Return [X, Y] of the center of cell containing provided text 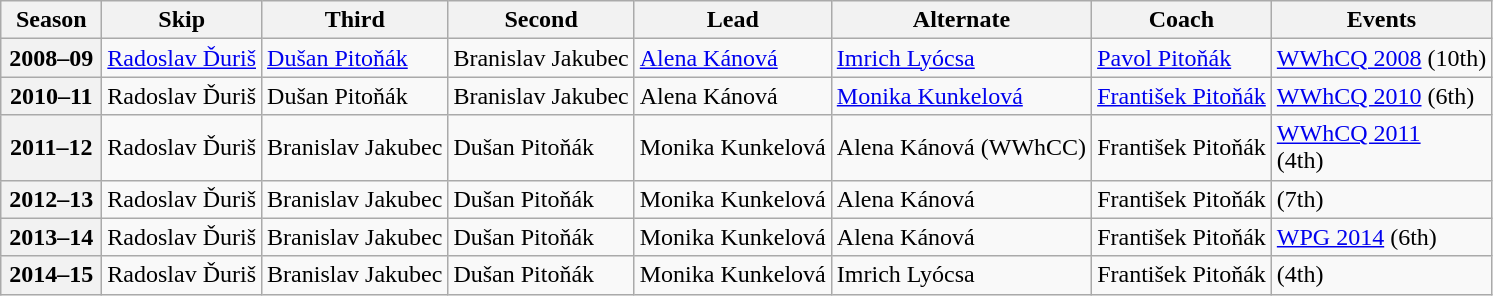
2010–11 [52, 96]
WWhCQ 2011 (4th) [1381, 148]
Alternate [961, 20]
Second [541, 20]
2013–14 [52, 237]
2014–15 [52, 275]
Events [1381, 20]
(7th) [1381, 199]
Third [355, 20]
Pavol Pitoňák [1182, 58]
WWhCQ 2010 (6th) [1381, 96]
2012–13 [52, 199]
(4th) [1381, 275]
Alena Kánová (WWhCC) [961, 148]
Season [52, 20]
WPG 2014 (6th) [1381, 237]
Skip [182, 20]
2008–09 [52, 58]
Lead [732, 20]
WWhCQ 2008 (10th) [1381, 58]
2011–12 [52, 148]
Coach [1182, 20]
